Return [x, y] of the center of cell containing provided text 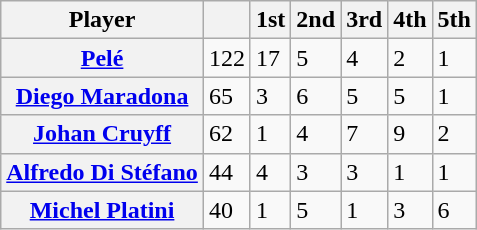
2nd [316, 20]
4th [410, 20]
5th [454, 20]
3rd [364, 20]
65 [226, 96]
122 [226, 58]
1st [270, 20]
Player [102, 20]
Johan Cruyff [102, 134]
9 [410, 134]
Pelé [102, 58]
7 [364, 134]
40 [226, 210]
Alfredo Di Stéfano [102, 172]
Diego Maradona [102, 96]
62 [226, 134]
44 [226, 172]
Michel Platini [102, 210]
17 [270, 58]
